Output the [X, Y] coordinate of the center of the cell containing the given text.  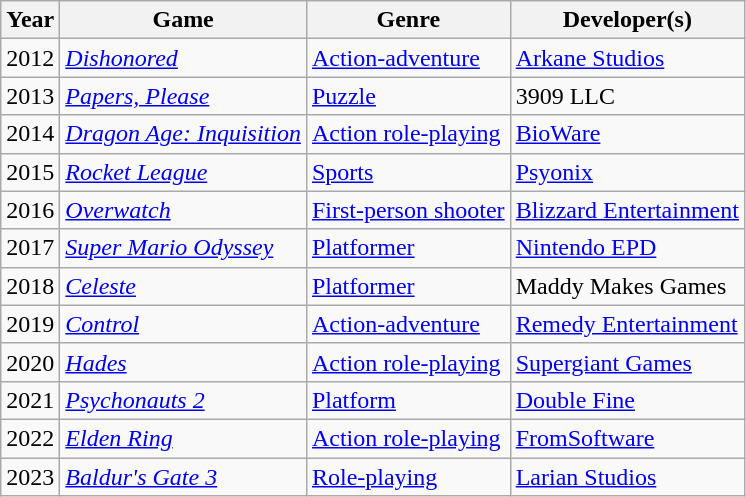
Supergiant Games [627, 362]
3909 LLC [627, 96]
First-person shooter [408, 210]
Platform [408, 400]
Larian Studios [627, 477]
Celeste [184, 286]
2017 [30, 248]
Year [30, 20]
2021 [30, 400]
Elden Ring [184, 438]
2012 [30, 58]
2015 [30, 172]
Super Mario Odyssey [184, 248]
Overwatch [184, 210]
Maddy Makes Games [627, 286]
2016 [30, 210]
2014 [30, 134]
Hades [184, 362]
Puzzle [408, 96]
Psychonauts 2 [184, 400]
Arkane Studios [627, 58]
Game [184, 20]
2023 [30, 477]
Sports [408, 172]
BioWare [627, 134]
2018 [30, 286]
Dragon Age: Inquisition [184, 134]
Baldur's Gate 3 [184, 477]
Remedy Entertainment [627, 324]
FromSoftware [627, 438]
Genre [408, 20]
2019 [30, 324]
Dishonored [184, 58]
2013 [30, 96]
Blizzard Entertainment [627, 210]
Developer(s) [627, 20]
2020 [30, 362]
Role-playing [408, 477]
Nintendo EPD [627, 248]
Double Fine [627, 400]
Papers, Please [184, 96]
Control [184, 324]
Psyonix [627, 172]
2022 [30, 438]
Rocket League [184, 172]
